Return the (x, y) coordinate for the center point of the cell that contains the specified text.  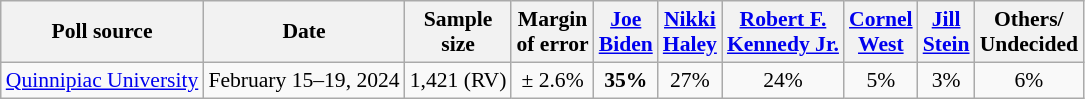
35% (626, 80)
1,421 (RV) (458, 80)
CornelWest (881, 32)
5% (881, 80)
27% (690, 80)
Marginof error (552, 32)
Samplesize (458, 32)
February 15–19, 2024 (304, 80)
± 2.6% (552, 80)
Quinnipiac University (102, 80)
JoeBiden (626, 32)
Date (304, 32)
Poll source (102, 32)
6% (1029, 80)
Others/Undecided (1029, 32)
NikkiHaley (690, 32)
Robert F.Kennedy Jr. (783, 32)
24% (783, 80)
JillStein (946, 32)
3% (946, 80)
